Extract the [x, y] coordinate from the center of the cell holding the provided text.  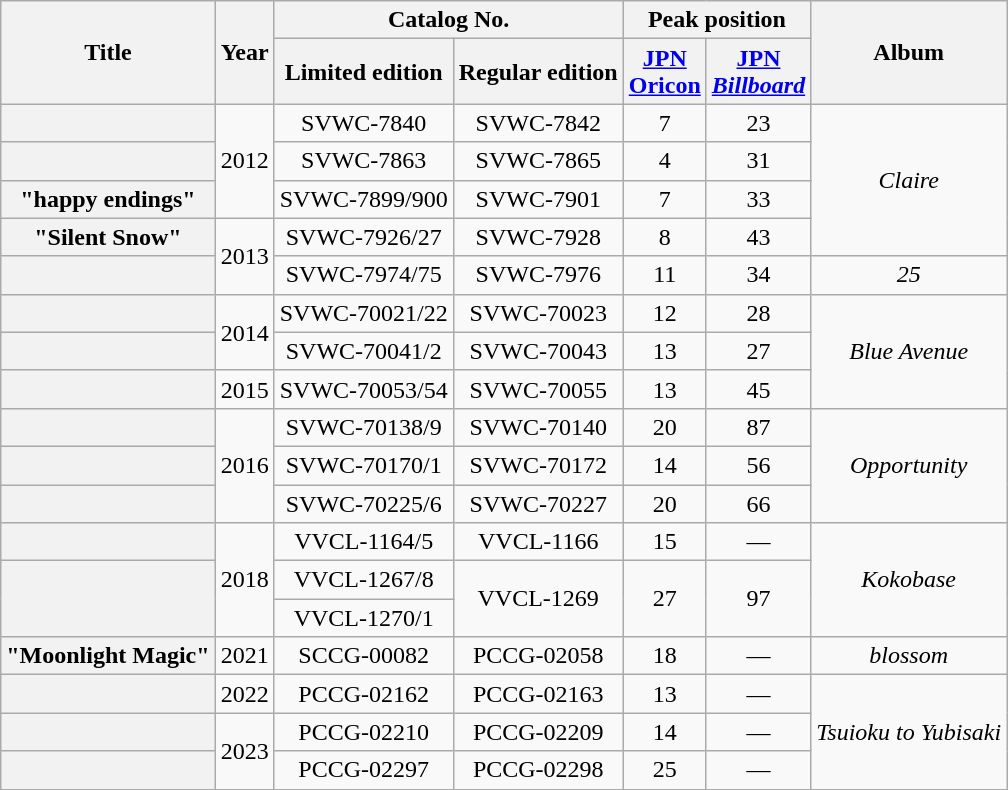
VVCL-1267/8 [364, 580]
Regular edition [538, 72]
45 [758, 389]
2013 [244, 256]
2015 [244, 389]
97 [758, 599]
SVWC-70053/54 [364, 389]
SVWC-7863 [364, 161]
2014 [244, 332]
Kokobase [909, 580]
34 [758, 275]
Blue Avenue [909, 351]
Album [909, 52]
blossom [909, 656]
SVWC-7899/900 [364, 199]
VVCL-1164/5 [364, 542]
SVWC-70138/9 [364, 427]
SVWC-70041/2 [364, 351]
SVWC-7840 [364, 123]
Catalog No. [448, 20]
"Moonlight Magic" [108, 656]
SVWC-70055 [538, 389]
SVWC-7901 [538, 199]
56 [758, 465]
PCCG-02297 [364, 770]
2022 [244, 694]
Title [108, 52]
"happy endings" [108, 199]
31 [758, 161]
SVWC-70023 [538, 313]
Opportunity [909, 465]
33 [758, 199]
43 [758, 237]
SVWC-7865 [538, 161]
SVWC-70021/22 [364, 313]
SVWC-7974/75 [364, 275]
28 [758, 313]
2021 [244, 656]
2012 [244, 161]
Claire [909, 180]
SVWC-70227 [538, 503]
8 [664, 237]
JPNBillboard [758, 72]
87 [758, 427]
VVCL-1270/1 [364, 618]
SCCG-00082 [364, 656]
PCCG-02298 [538, 770]
Year [244, 52]
VVCL-1269 [538, 599]
12 [664, 313]
SVWC-7842 [538, 123]
2023 [244, 751]
SVWC-70170/1 [364, 465]
PCCG-02058 [538, 656]
SVWC-7928 [538, 237]
SVWC-70043 [538, 351]
Tsuioku to Yubisaki [909, 732]
PCCG-02210 [364, 732]
66 [758, 503]
Peak position [716, 20]
15 [664, 542]
PCCG-02162 [364, 694]
SVWC-70172 [538, 465]
23 [758, 123]
VVCL-1166 [538, 542]
JPNOricon [664, 72]
Limited edition [364, 72]
11 [664, 275]
SVWC-7926/27 [364, 237]
SVWC-7976 [538, 275]
PCCG-02163 [538, 694]
PCCG-02209 [538, 732]
4 [664, 161]
2018 [244, 580]
SVWC-70225/6 [364, 503]
2016 [244, 465]
SVWC-70140 [538, 427]
18 [664, 656]
"Silent Snow" [108, 237]
